Identify which cell holds the provided text, then report its (X, Y) central coordinate. 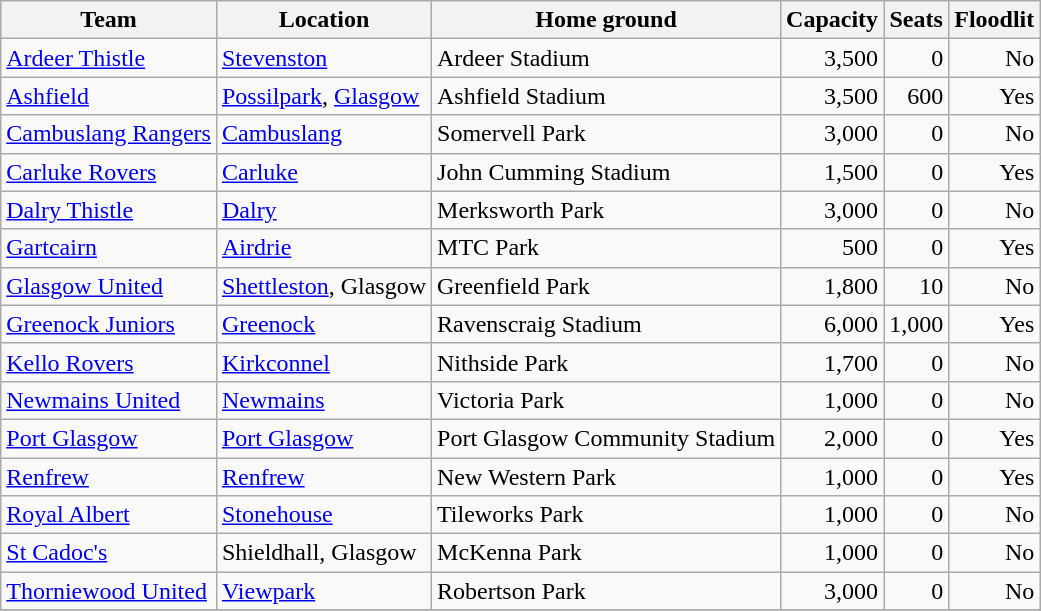
Ashfield Stadium (606, 96)
Cambuslang Rangers (109, 134)
Ashfield (109, 96)
Possilpark, Glasgow (324, 96)
Kello Rovers (109, 362)
Ardeer Thistle (109, 58)
10 (916, 286)
Glasgow United (109, 286)
Team (109, 20)
Seats (916, 20)
6,000 (832, 324)
600 (916, 96)
Stonehouse (324, 515)
McKenna Park (606, 553)
Floodlit (994, 20)
Thorniewood United (109, 591)
Ravenscraig Stadium (606, 324)
Greenfield Park (606, 286)
Nithside Park (606, 362)
Ardeer Stadium (606, 58)
Carluke Rovers (109, 172)
Cambuslang (324, 134)
Port Glasgow Community Stadium (606, 438)
Greenock Juniors (109, 324)
Dalry (324, 210)
Capacity (832, 20)
Robertson Park (606, 591)
Merksworth Park (606, 210)
Gartcairn (109, 248)
Somervell Park (606, 134)
Home ground (606, 20)
Shieldhall, Glasgow (324, 553)
Royal Albert (109, 515)
500 (832, 248)
1,700 (832, 362)
Airdrie (324, 248)
MTC Park (606, 248)
New Western Park (606, 477)
Location (324, 20)
Kirkconnel (324, 362)
Stevenston (324, 58)
St Cadoc's (109, 553)
Greenock (324, 324)
1,500 (832, 172)
Shettleston, Glasgow (324, 286)
Victoria Park (606, 400)
Dalry Thistle (109, 210)
Viewpark (324, 591)
Carluke (324, 172)
2,000 (832, 438)
Newmains United (109, 400)
Newmains (324, 400)
Tileworks Park (606, 515)
John Cumming Stadium (606, 172)
1,800 (832, 286)
